For the text-containing cell, return its midpoint in [x, y] coordinate format. 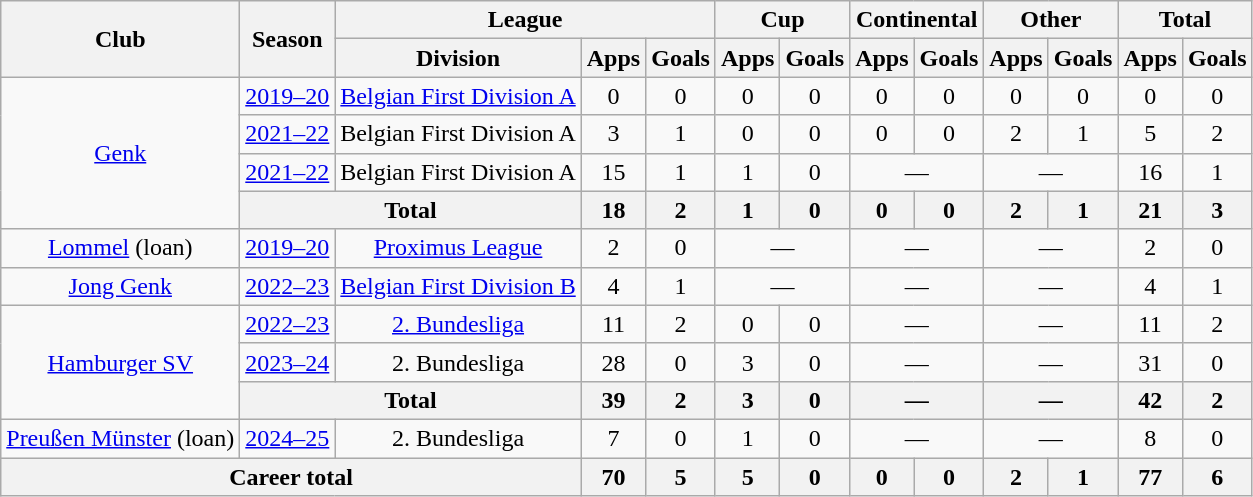
16 [1150, 172]
Genk [120, 153]
39 [613, 400]
Season [288, 39]
Lommel (loan) [120, 248]
70 [613, 477]
6 [1217, 477]
Preußen Münster (loan) [120, 438]
15 [613, 172]
Cup [782, 20]
League [526, 20]
Career total [291, 477]
8 [1150, 438]
2023–24 [288, 362]
Jong Genk [120, 286]
31 [1150, 362]
Other [1051, 20]
77 [1150, 477]
7 [613, 438]
28 [613, 362]
2024–25 [288, 438]
Hamburger SV [120, 362]
Continental [917, 20]
Club [120, 39]
Division [458, 58]
Belgian First Division B [458, 286]
18 [613, 210]
Proximus League [458, 248]
21 [1150, 210]
42 [1150, 400]
